Return the [x, y] coordinate for the center point of the cell that contains the specified text.  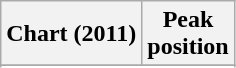
Chart (2011) [72, 34]
Peakposition [188, 34]
